Identify which cell holds the provided text, then report its (X, Y) central coordinate. 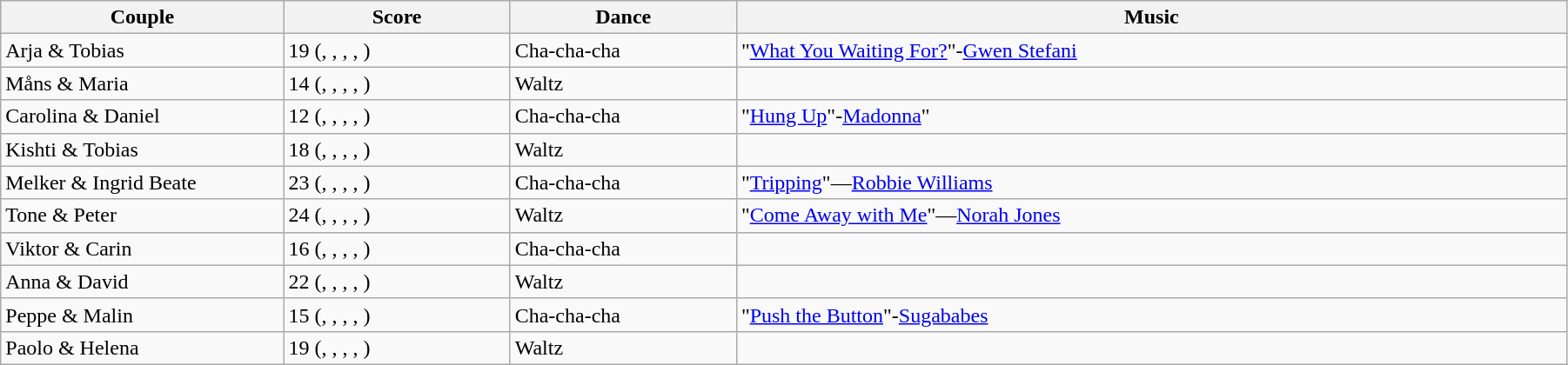
Couple (143, 17)
Melker & Ingrid Beate (143, 182)
Anna & David (143, 282)
"What You Waiting For?"-Gwen Stefani (1151, 50)
16 (, , , , ) (397, 249)
14 (, , , , ) (397, 83)
18 (, , , , ) (397, 149)
Kishti & Tobias (143, 149)
Carolina & Daniel (143, 116)
15 (, , , , ) (397, 315)
"Tripping"—Robbie Williams (1151, 182)
Tone & Peter (143, 216)
Score (397, 17)
23 (, , , , ) (397, 182)
22 (, , , , ) (397, 282)
Music (1151, 17)
"Hung Up"-Madonna" (1151, 116)
Peppe & Malin (143, 315)
24 (, , , , ) (397, 216)
12 (, , , , ) (397, 116)
Måns & Maria (143, 83)
"Come Away with Me"—Norah Jones (1151, 216)
Viktor & Carin (143, 249)
Dance (623, 17)
Arja & Tobias (143, 50)
"Push the Button"-Sugababes (1151, 315)
Paolo & Helena (143, 348)
